For the text-containing cell, return its midpoint in [x, y] coordinate format. 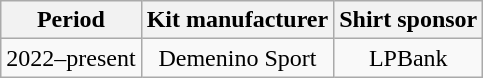
Shirt sponsor [408, 20]
Period [71, 20]
Demenino Sport [238, 58]
Kit manufacturer [238, 20]
2022–present [71, 58]
LPBank [408, 58]
